Scan for the cell matching the given text and deliver its [x, y] coordinate at center. 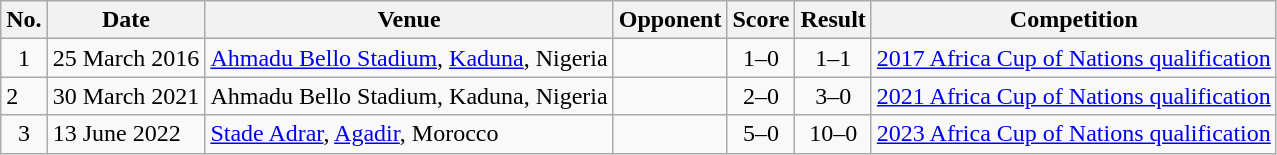
1–0 [761, 58]
1 [24, 58]
2017 Africa Cup of Nations qualification [1074, 58]
30 March 2021 [126, 96]
Result [833, 20]
25 March 2016 [126, 58]
1–1 [833, 58]
Date [126, 20]
Stade Adrar, Agadir, Morocco [409, 134]
3–0 [833, 96]
2–0 [761, 96]
5–0 [761, 134]
2023 Africa Cup of Nations qualification [1074, 134]
2 [24, 96]
Competition [1074, 20]
Opponent [670, 20]
13 June 2022 [126, 134]
Score [761, 20]
Venue [409, 20]
10–0 [833, 134]
No. [24, 20]
3 [24, 134]
2021 Africa Cup of Nations qualification [1074, 96]
